For the text-containing cell, return its midpoint in (X, Y) coordinate format. 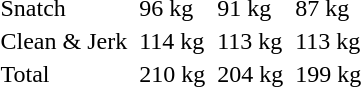
113 kg (250, 41)
114 kg (172, 41)
